Find where the given text appears and provide that cell's center as (X, Y) coordinate. 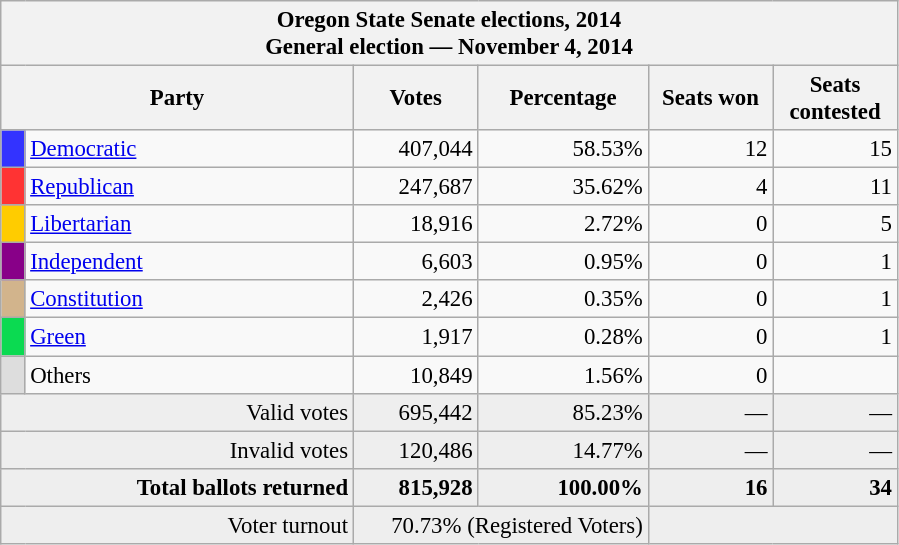
Percentage (563, 98)
2.72% (563, 224)
Voter turnout (178, 525)
6,603 (416, 262)
Valid votes (178, 412)
Votes (416, 98)
0.28% (563, 337)
247,687 (416, 187)
100.00% (563, 487)
0.95% (563, 262)
815,928 (416, 487)
Independent (189, 262)
Oregon State Senate elections, 2014General election — November 4, 2014 (450, 34)
Seats won (710, 98)
120,486 (416, 450)
407,044 (416, 149)
Libertarian (189, 224)
695,442 (416, 412)
15 (836, 149)
16 (710, 487)
Invalid votes (178, 450)
4 (710, 187)
35.62% (563, 187)
1,917 (416, 337)
5 (836, 224)
85.23% (563, 412)
58.53% (563, 149)
Democratic (189, 149)
Green (189, 337)
10,849 (416, 375)
0.35% (563, 299)
1.56% (563, 375)
Republican (189, 187)
Seats contested (836, 98)
Party (178, 98)
14.77% (563, 450)
12 (710, 149)
34 (836, 487)
70.73% (Registered Voters) (500, 525)
Constitution (189, 299)
18,916 (416, 224)
Total ballots returned (178, 487)
2,426 (416, 299)
11 (836, 187)
Others (189, 375)
